Capture the cell that displays the provided text and extract its [x, y] central coordinate. 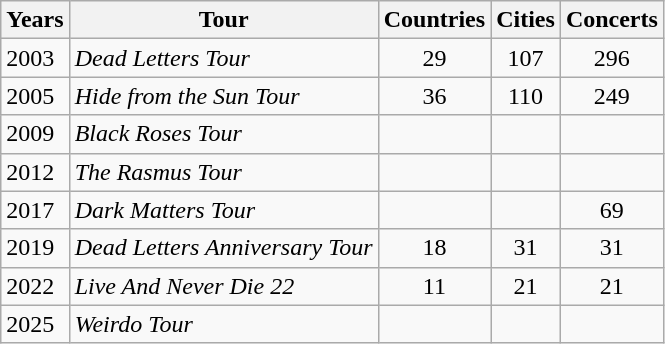
249 [612, 96]
Weirdo Tour [224, 324]
2003 [35, 58]
2022 [35, 286]
Cities [526, 20]
2025 [35, 324]
18 [434, 248]
Tour [224, 20]
Dead Letters Anniversary Tour [224, 248]
Hide from the Sun Tour [224, 96]
Years [35, 20]
The Rasmus Tour [224, 172]
Live And Never Die 22 [224, 286]
296 [612, 58]
Countries [434, 20]
11 [434, 286]
Dark Matters Tour [224, 210]
2017 [35, 210]
Dead Letters Tour [224, 58]
Concerts [612, 20]
107 [526, 58]
2019 [35, 248]
110 [526, 96]
Black Roses Tour [224, 134]
36 [434, 96]
69 [612, 210]
2005 [35, 96]
2012 [35, 172]
2009 [35, 134]
29 [434, 58]
